From the cell containing the given text, extract its center point as (x, y) coordinate. 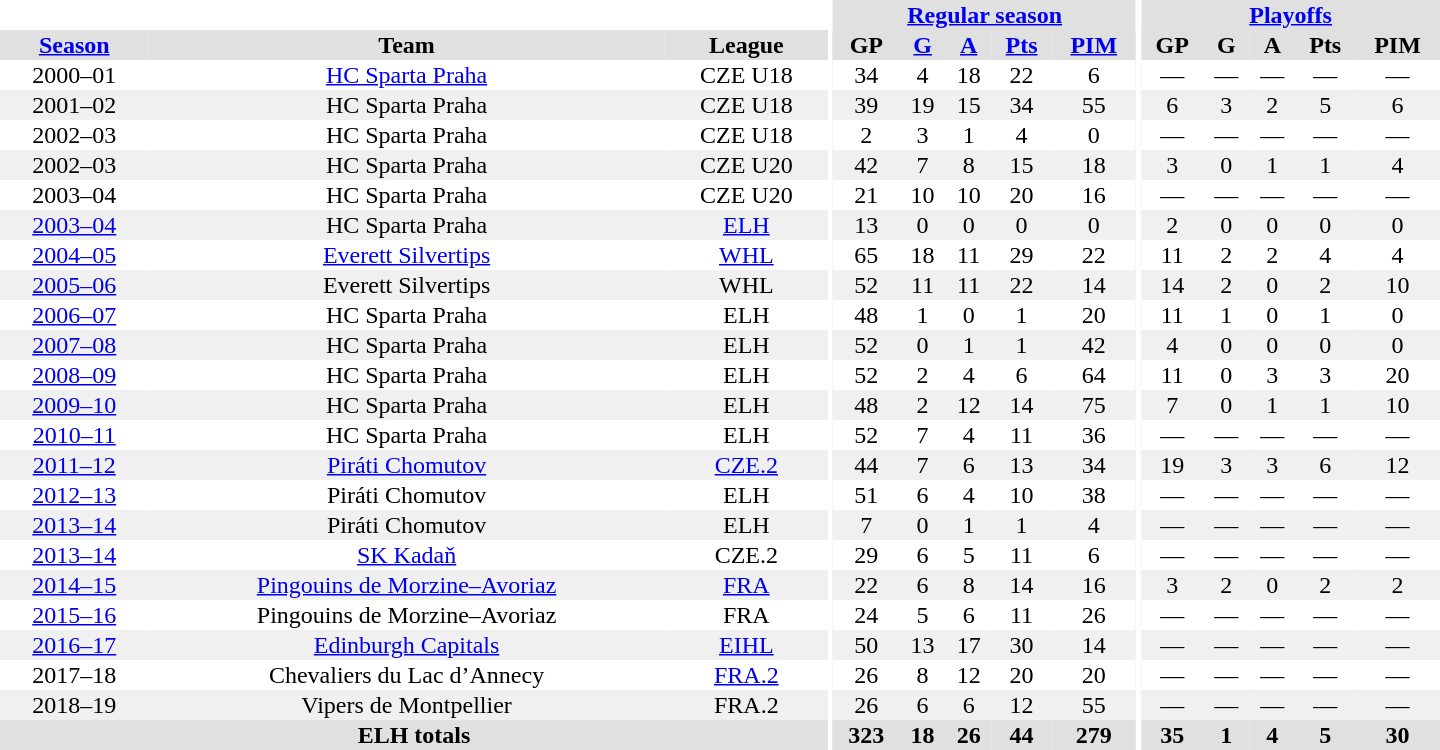
EIHL (746, 645)
2005–06 (74, 285)
39 (866, 105)
2012–13 (74, 495)
2018–19 (74, 705)
SK Kadaň (406, 555)
35 (1172, 735)
50 (866, 645)
ELH totals (414, 735)
2014–15 (74, 585)
17 (969, 645)
2004–05 (74, 255)
Edinburgh Capitals (406, 645)
323 (866, 735)
League (746, 45)
2007–08 (74, 345)
Season (74, 45)
2006–07 (74, 315)
36 (1094, 435)
64 (1094, 375)
2010–11 (74, 435)
2001–02 (74, 105)
51 (866, 495)
21 (866, 195)
24 (866, 615)
Playoffs (1290, 15)
279 (1094, 735)
75 (1094, 405)
65 (866, 255)
2017–18 (74, 675)
Regular season (984, 15)
2015–16 (74, 615)
Vipers de Montpellier (406, 705)
2000–01 (74, 75)
38 (1094, 495)
Team (406, 45)
2016–17 (74, 645)
Chevaliers du Lac d’Annecy (406, 675)
2008–09 (74, 375)
2011–12 (74, 465)
2009–10 (74, 405)
